Extract the [X, Y] coordinate from the center of the cell holding the provided text.  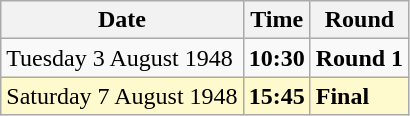
10:30 [276, 58]
Final [359, 96]
Date [122, 20]
Round [359, 20]
Saturday 7 August 1948 [122, 96]
15:45 [276, 96]
Tuesday 3 August 1948 [122, 58]
Time [276, 20]
Round 1 [359, 58]
